Scan for the cell matching the given text and deliver its (X, Y) coordinate at center. 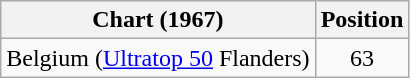
Belgium (Ultratop 50 Flanders) (158, 58)
Position (362, 20)
Chart (1967) (158, 20)
63 (362, 58)
